Return (X, Y) of the center of cell containing provided text 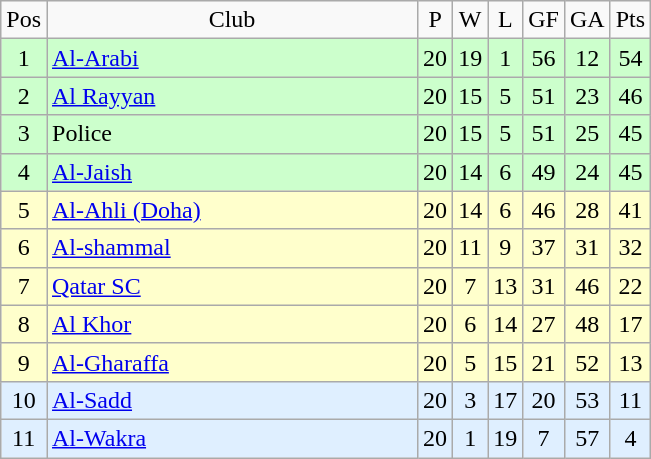
24 (587, 172)
49 (544, 172)
Al-Ahli (Doha) (232, 210)
Pos (24, 20)
56 (544, 58)
Pts (630, 20)
GA (587, 20)
Al-Gharaffa (232, 362)
52 (587, 362)
Al-shammal (232, 248)
41 (630, 210)
Al-Wakra (232, 438)
48 (587, 324)
Al-Sadd (232, 400)
27 (544, 324)
21 (544, 362)
GF (544, 20)
W (470, 20)
Al-Jaish (232, 172)
L (506, 20)
10 (24, 400)
53 (587, 400)
25 (587, 134)
Al Khor (232, 324)
Al Rayyan (232, 96)
12 (587, 58)
22 (630, 286)
Club (232, 20)
28 (587, 210)
P (436, 20)
2 (24, 96)
8 (24, 324)
Qatar SC (232, 286)
54 (630, 58)
Al-Arabi (232, 58)
Police (232, 134)
57 (587, 438)
32 (630, 248)
37 (544, 248)
23 (587, 96)
